Return (X, Y) of the center of cell containing provided text 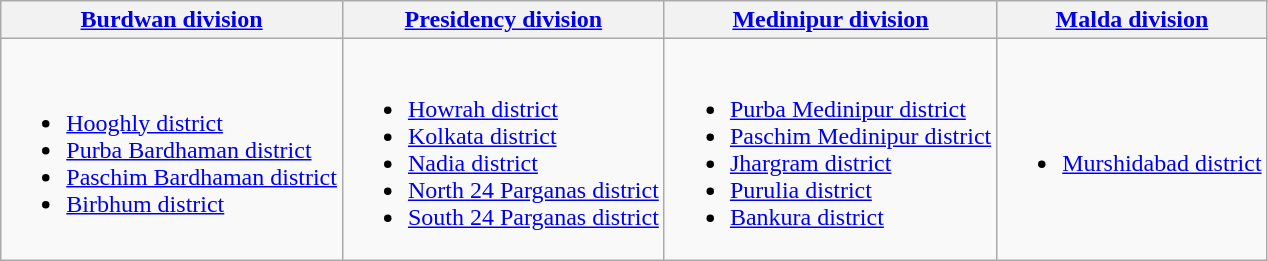
Howrah districtKolkata districtNadia districtNorth 24 Parganas districtSouth 24 Parganas district (503, 150)
Malda division (1132, 20)
Medinipur division (830, 20)
Purba Medinipur districtPaschim Medinipur districtJhargram districtPurulia districtBankura district (830, 150)
Murshidabad district (1132, 150)
Burdwan division (172, 20)
Presidency division (503, 20)
Hooghly districtPurba Bardhaman districtPaschim Bardhaman districtBirbhum district (172, 150)
